For the text-containing cell, return its midpoint in [x, y] coordinate format. 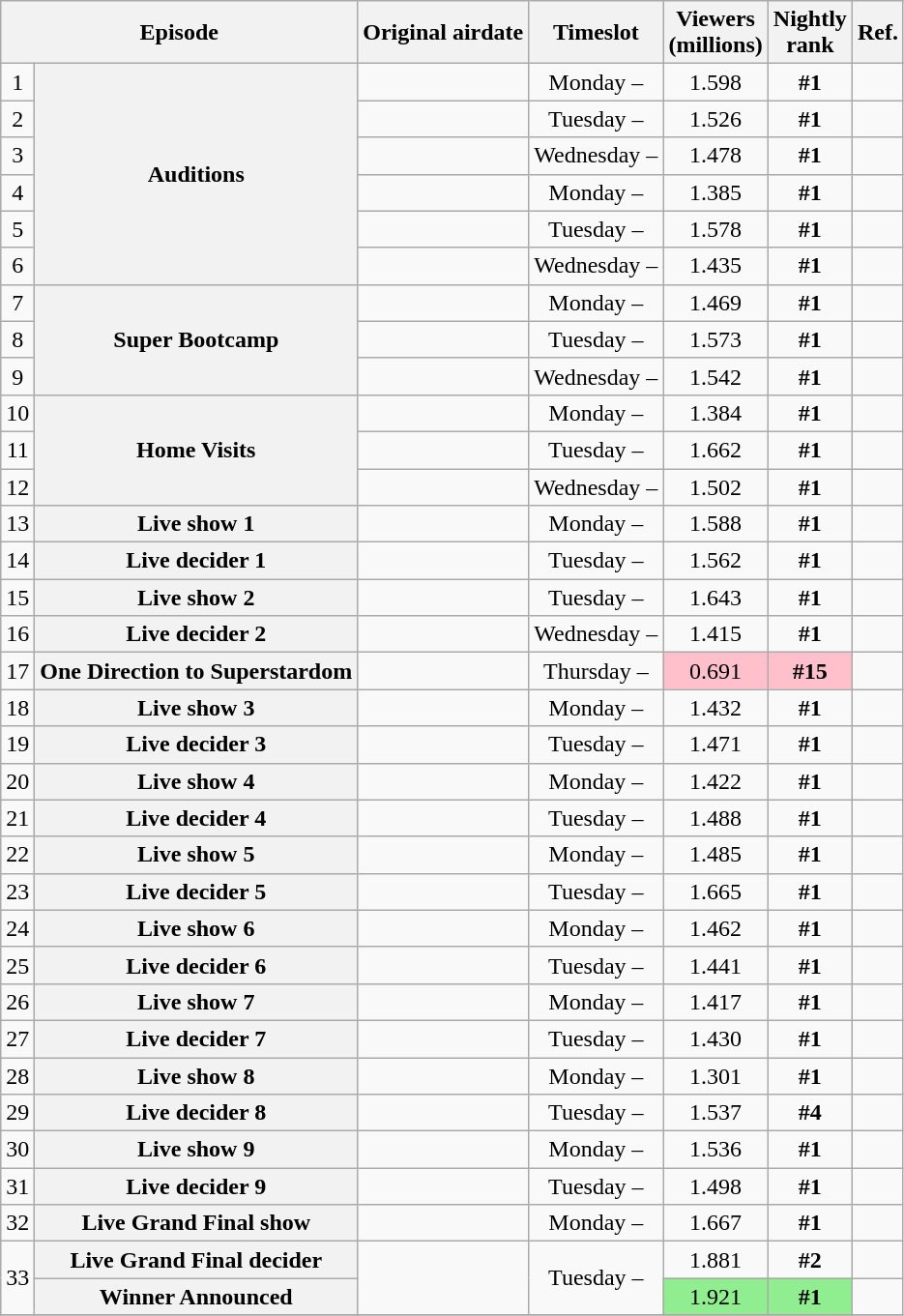
1.536 [715, 1150]
1.471 [715, 745]
19 [17, 745]
Live decider 1 [196, 561]
9 [17, 376]
20 [17, 781]
18 [17, 708]
Live decider 6 [196, 965]
17 [17, 671]
1.542 [715, 376]
Episode [180, 33]
#4 [810, 1113]
1.498 [715, 1186]
29 [17, 1113]
1.588 [715, 524]
Ref. [878, 33]
Live decider 3 [196, 745]
Live decider 8 [196, 1113]
1.578 [715, 229]
0.691 [715, 671]
24 [17, 928]
27 [17, 1038]
15 [17, 598]
Live decider 7 [196, 1038]
4 [17, 192]
1.422 [715, 781]
Live show 4 [196, 781]
Live show 5 [196, 855]
26 [17, 1002]
Original airdate [443, 33]
1.485 [715, 855]
Live show 1 [196, 524]
5 [17, 229]
10 [17, 413]
Home Visits [196, 450]
1.921 [715, 1297]
Live Grand Final show [196, 1223]
1.478 [715, 156]
3 [17, 156]
Live decider 9 [196, 1186]
1.665 [715, 892]
31 [17, 1186]
1.881 [715, 1260]
Live show 7 [196, 1002]
1.526 [715, 119]
Live show 9 [196, 1150]
14 [17, 561]
Live show 3 [196, 708]
1.469 [715, 303]
1.385 [715, 192]
28 [17, 1076]
1.662 [715, 450]
Live Grand Final decider [196, 1260]
1.562 [715, 561]
1.432 [715, 708]
1.643 [715, 598]
2 [17, 119]
16 [17, 634]
6 [17, 266]
1.417 [715, 1002]
1.667 [715, 1223]
32 [17, 1223]
1.430 [715, 1038]
1.435 [715, 266]
1 [17, 82]
7 [17, 303]
1.502 [715, 486]
25 [17, 965]
Live show 2 [196, 598]
1.462 [715, 928]
1.441 [715, 965]
Thursday – [596, 671]
1.488 [715, 818]
33 [17, 1278]
21 [17, 818]
1.537 [715, 1113]
Live decider 2 [196, 634]
Timeslot [596, 33]
Live decider 4 [196, 818]
1.415 [715, 634]
1.573 [715, 339]
Super Bootcamp [196, 339]
13 [17, 524]
12 [17, 486]
Live show 8 [196, 1076]
1.301 [715, 1076]
11 [17, 450]
1.384 [715, 413]
Live show 6 [196, 928]
One Direction to Superstardom [196, 671]
22 [17, 855]
Live decider 5 [196, 892]
Nightlyrank [810, 33]
8 [17, 339]
Auditions [196, 174]
Viewers(millions) [715, 33]
23 [17, 892]
#2 [810, 1260]
#15 [810, 671]
1.598 [715, 82]
Winner Announced [196, 1297]
30 [17, 1150]
